Return (X, Y) of the center of cell containing provided text 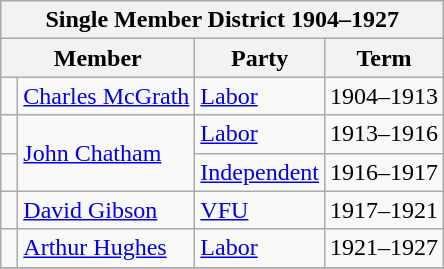
Charles McGrath (106, 96)
1921–1927 (384, 248)
1916–1917 (384, 172)
1904–1913 (384, 96)
John Chatham (106, 153)
1917–1921 (384, 210)
VFU (260, 210)
Independent (260, 172)
Member (98, 58)
1913–1916 (384, 134)
Term (384, 58)
Single Member District 1904–1927 (222, 20)
Party (260, 58)
Arthur Hughes (106, 248)
David Gibson (106, 210)
